Output the (x, y) coordinate of the center of the cell containing the given text.  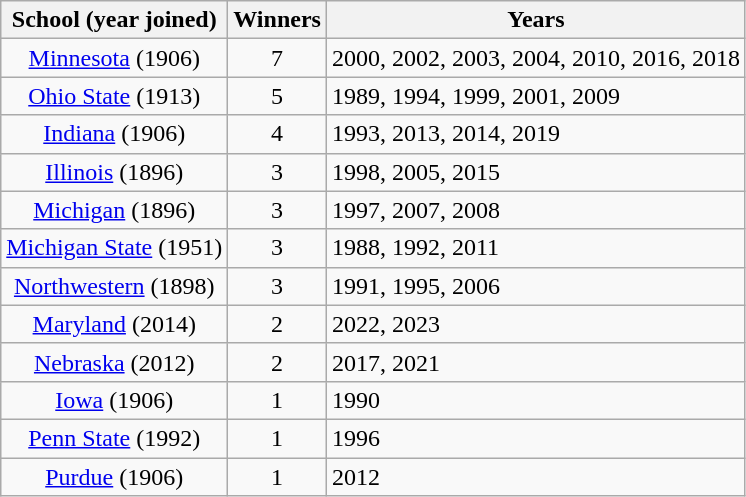
1998, 2005, 2015 (536, 172)
2017, 2021 (536, 362)
Michigan (1896) (114, 210)
Penn State (1992) (114, 438)
1993, 2013, 2014, 2019 (536, 134)
1988, 1992, 2011 (536, 248)
Minnesota (1906) (114, 58)
Northwestern (1898) (114, 286)
Maryland (2014) (114, 324)
4 (278, 134)
Nebraska (2012) (114, 362)
Illinois (1896) (114, 172)
Michigan State (1951) (114, 248)
Indiana (1906) (114, 134)
2012 (536, 477)
5 (278, 96)
Years (536, 20)
1990 (536, 400)
Winners (278, 20)
1989, 1994, 1999, 2001, 2009 (536, 96)
7 (278, 58)
School (year joined) (114, 20)
Ohio State (1913) (114, 96)
Iowa (1906) (114, 400)
Purdue (1906) (114, 477)
1991, 1995, 2006 (536, 286)
2022, 2023 (536, 324)
1997, 2007, 2008 (536, 210)
2000, 2002, 2003, 2004, 2010, 2016, 2018 (536, 58)
1996 (536, 438)
